Identify which cell holds the provided text, then report its [X, Y] central coordinate. 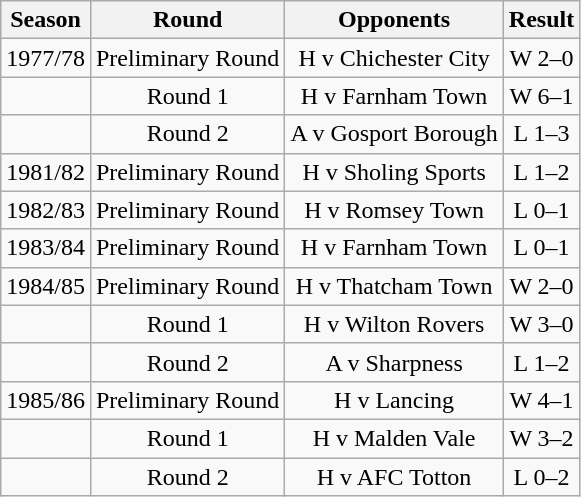
A v Gosport Borough [394, 134]
Season [46, 20]
Opponents [394, 20]
1983/84 [46, 248]
H v Romsey Town [394, 210]
L 0–2 [541, 477]
A v Sharpness [394, 362]
1982/83 [46, 210]
W 3–2 [541, 438]
W 4–1 [541, 400]
1981/82 [46, 172]
1985/86 [46, 400]
H v Lancing [394, 400]
H v Wilton Rovers [394, 324]
H v AFC Totton [394, 477]
H v Chichester City [394, 58]
Result [541, 20]
H v Thatcham Town [394, 286]
H v Malden Vale [394, 438]
W 6–1 [541, 96]
W 3–0 [541, 324]
1977/78 [46, 58]
L 1–3 [541, 134]
H v Sholing Sports [394, 172]
1984/85 [46, 286]
Round [187, 20]
